Determine the [X, Y] coordinate at the center of the cell enclosing the given text.  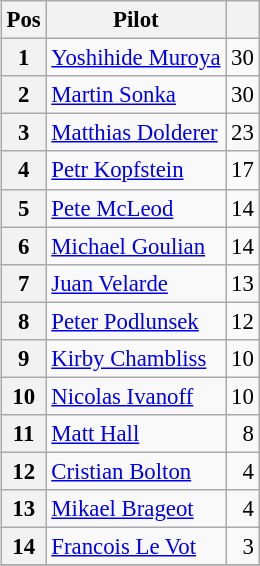
11 [24, 434]
Pilot [136, 20]
Peter Podlunsek [136, 321]
1 [24, 58]
Martin Sonka [136, 95]
Pos [24, 20]
Michael Goulian [136, 246]
6 [24, 246]
Pete McLeod [136, 208]
9 [24, 358]
Mikael Brageot [136, 509]
Francois Le Vot [136, 546]
Nicolas Ivanoff [136, 396]
2 [24, 95]
Petr Kopfstein [136, 170]
Cristian Bolton [136, 471]
7 [24, 283]
Matthias Dolderer [136, 133]
Matt Hall [136, 434]
17 [242, 170]
Yoshihide Muroya [136, 58]
23 [242, 133]
Kirby Chambliss [136, 358]
5 [24, 208]
Juan Velarde [136, 283]
